Search for the cell housing the specified text and yield its (x, y) center coordinate. 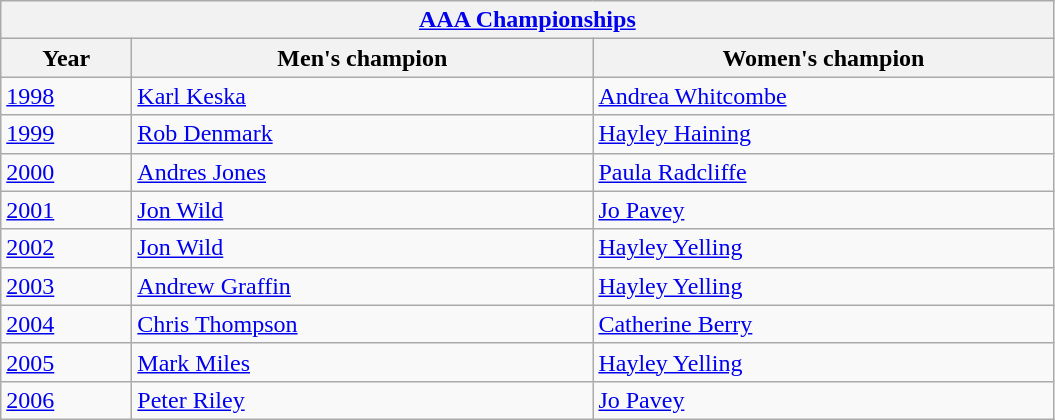
Andres Jones (362, 172)
Rob Denmark (362, 134)
Peter Riley (362, 400)
1998 (66, 96)
Year (66, 58)
Men's champion (362, 58)
Andrea Whitcombe (824, 96)
AAA Championships (528, 20)
Catherine Berry (824, 324)
2000 (66, 172)
Karl Keska (362, 96)
Chris Thompson (362, 324)
Mark Miles (362, 362)
2001 (66, 210)
Hayley Haining (824, 134)
2004 (66, 324)
Women's champion (824, 58)
2003 (66, 286)
2005 (66, 362)
Andrew Graffin (362, 286)
2002 (66, 248)
1999 (66, 134)
2006 (66, 400)
Paula Radcliffe (824, 172)
